Capture the cell that displays the provided text and extract its (x, y) central coordinate. 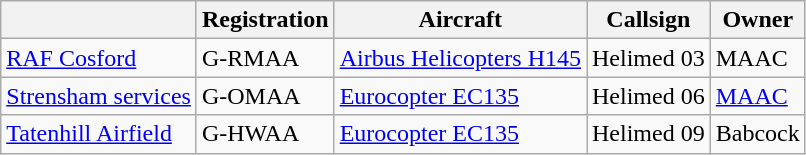
Strensham services (99, 96)
RAF Cosford (99, 58)
G-RMAA (265, 58)
Helimed 03 (648, 58)
Helimed 06 (648, 96)
Aircraft (460, 20)
Registration (265, 20)
Helimed 09 (648, 134)
Owner (758, 20)
Tatenhill Airfield (99, 134)
Babcock (758, 134)
G-OMAA (265, 96)
G-HWAA (265, 134)
Callsign (648, 20)
Airbus Helicopters H145 (460, 58)
